Extract the (x, y) coordinate from the center of the cell holding the provided text.  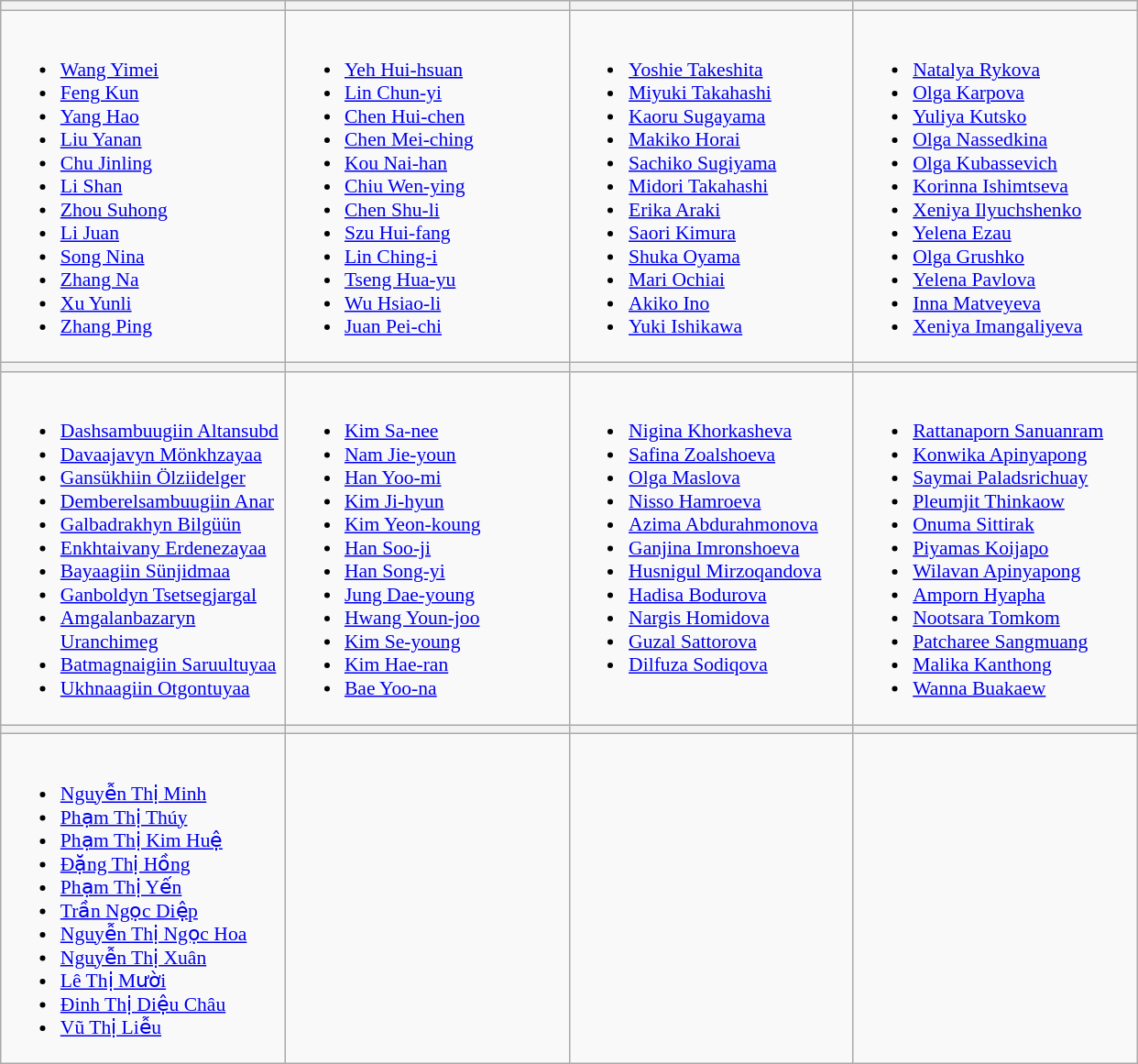
Wang YimeiFeng KunYang HaoLiu YananChu JinlingLi ShanZhou SuhongLi JuanSong NinaZhang NaXu YunliZhang Ping (143, 187)
Kim Sa-neeNam Jie-younHan Yoo-miKim Ji-hyunKim Yeon-koungHan Soo-jiHan Song-yiJung Dae-youngHwang Youn-jooKim Se-youngKim Hae-ranBae Yoo-na (427, 548)
Yeh Hui-hsuanLin Chun-yiChen Hui-chenChen Mei-chingKou Nai-hanChiu Wen-yingChen Shu-liSzu Hui-fangLin Ching-iTseng Hua-yuWu Hsiao-liJuan Pei-chi (427, 187)
